Identify which cell holds the provided text, then report its [X, Y] central coordinate. 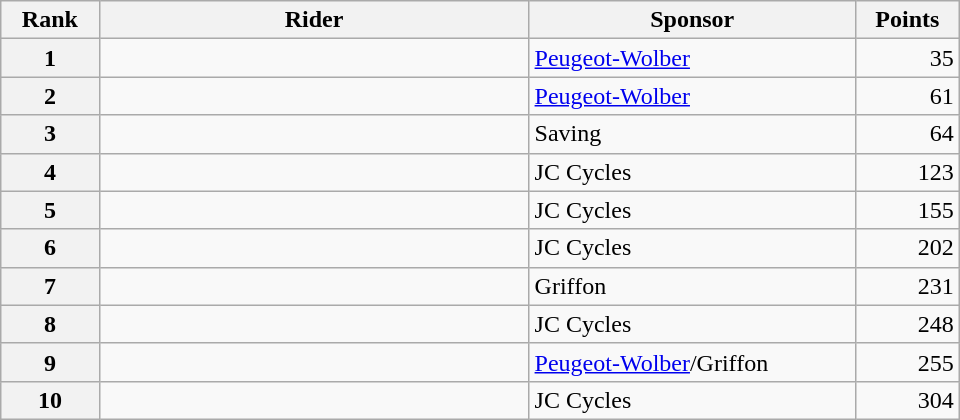
202 [907, 248]
35 [907, 58]
7 [50, 286]
9 [50, 362]
248 [907, 324]
304 [907, 400]
6 [50, 248]
Saving [692, 134]
231 [907, 286]
Sponsor [692, 20]
1 [50, 58]
Griffon [692, 286]
3 [50, 134]
155 [907, 210]
123 [907, 172]
Rank [50, 20]
4 [50, 172]
8 [50, 324]
5 [50, 210]
10 [50, 400]
Rider [314, 20]
Points [907, 20]
61 [907, 96]
255 [907, 362]
2 [50, 96]
Peugeot-Wolber/Griffon [692, 362]
64 [907, 134]
